Find where the given text appears and provide that cell's center as [X, Y] coordinate. 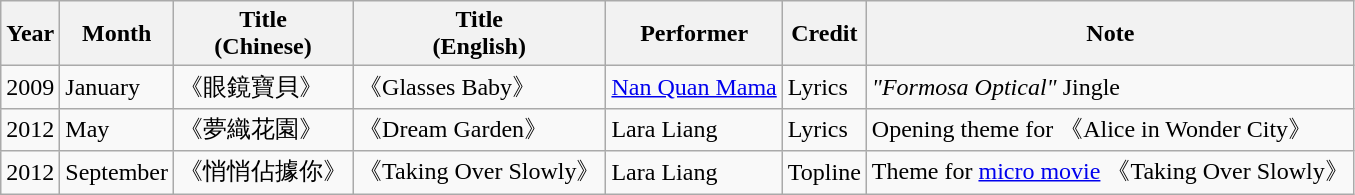
"Formosa Optical" Jingle [1110, 88]
Nan Quan Mama [694, 88]
《眼鏡寶貝》 [264, 88]
May [117, 130]
《Glasses Baby》 [480, 88]
Performer [694, 34]
Opening theme for 《Alice in Wonder City》 [1110, 130]
《悄悄佔據你》 [264, 172]
Theme for micro movie 《Taking Over Slowly》 [1110, 172]
Title (English) [480, 34]
Year [30, 34]
《夢織花園》 [264, 130]
《Taking Over Slowly》 [480, 172]
2009 [30, 88]
September [117, 172]
January [117, 88]
Month [117, 34]
Title (Chinese) [264, 34]
Credit [824, 34]
《Dream Garden》 [480, 130]
Topline [824, 172]
Note [1110, 34]
